Locate the cell with the specified text and output its [x, y] center coordinate. 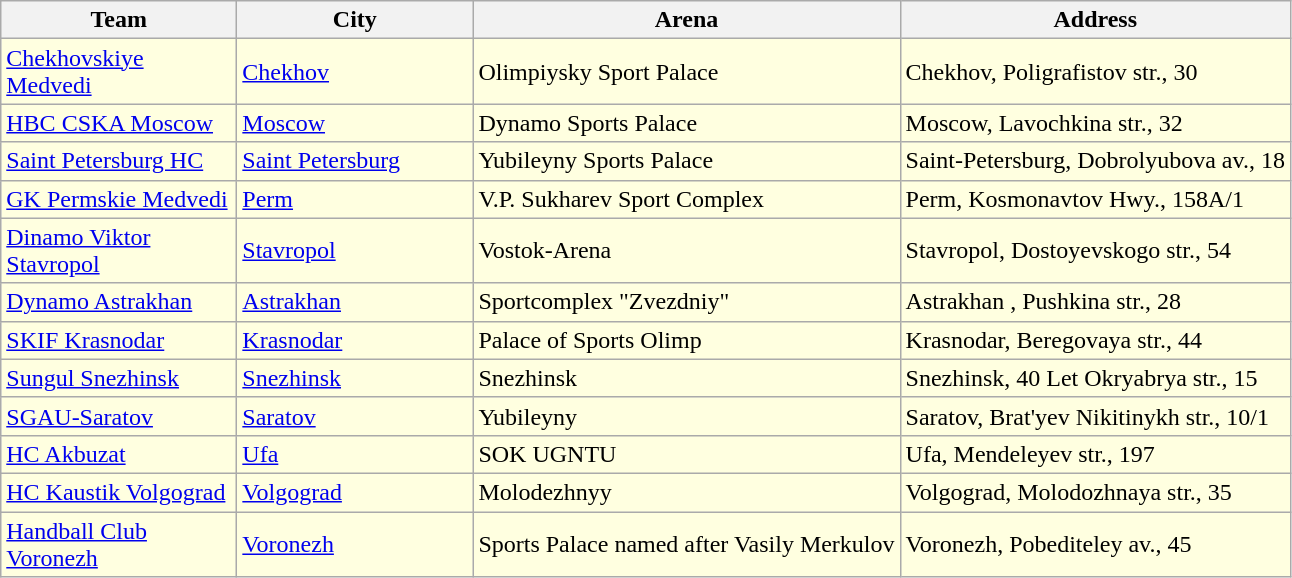
Saint Petersburg HC [119, 161]
Volgograd, Molodozhnaya str., 35 [1095, 492]
Astrakhan , Pushkina str., 28 [1095, 302]
Voronezh, Pobediteley av., 45 [1095, 544]
Team [119, 20]
HBC CSKA Moscow [119, 123]
City [355, 20]
HC Akbuzat [119, 454]
GK Permskie Medvedi [119, 199]
Olimpiysky Sport Palace [686, 72]
Saint Petersburg [355, 161]
SKIF Krasnodar [119, 340]
Stavropol [355, 250]
Stavropol, Dostoyevskogo str., 54 [1095, 250]
HC Kaustik Volgograd [119, 492]
Dynamo Astrakhan [119, 302]
V.P. Sukharev Sport Complex [686, 199]
Moscow, Lavochkina str., 32 [1095, 123]
Sportcomplex "Zvezdniy" [686, 302]
Perm, Kosmonavtov Hwy., 158A/1 [1095, 199]
Krasnodar [355, 340]
Perm [355, 199]
Handball Club Voronezh [119, 544]
Chekhovskiye Medvedi [119, 72]
Chekhov [355, 72]
Saratov, Brat'yev Nikitinykh str., 10/1 [1095, 416]
Snezhinsk, 40 Let Okryabrya str., 15 [1095, 378]
Palace of Sports Olimp [686, 340]
Moscow [355, 123]
Chekhov, Poligrafistov str., 30 [1095, 72]
Saint-Petersburg, Dobrolyubova av., 18 [1095, 161]
Volgograd [355, 492]
Vostok-Arena [686, 250]
Sports Palace named after Vasily Merkulov [686, 544]
SOK UGNTU [686, 454]
SGAU-Saratov [119, 416]
Astrakhan [355, 302]
Saratov [355, 416]
Sungul Snezhinsk [119, 378]
Krasnodar, Beregovaya str., 44 [1095, 340]
Dynamo Sports Palace [686, 123]
Ufa [355, 454]
Arena [686, 20]
Yubileyny Sports Palace [686, 161]
Voronezh [355, 544]
Ufa, Mendeleyev str., 197 [1095, 454]
Yubileyny [686, 416]
Molodezhnyy [686, 492]
Dinamo Viktor Stavropol [119, 250]
Address [1095, 20]
